Locate the cell with the specified text and output its [X, Y] center coordinate. 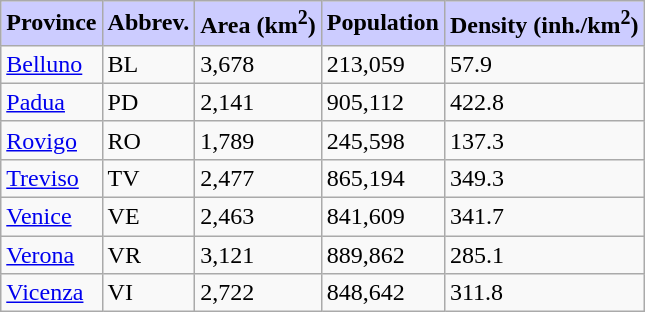
137.3 [544, 140]
RO [148, 140]
422.8 [544, 102]
311.8 [544, 293]
Population [382, 24]
Vicenza [52, 293]
Padua [52, 102]
848,642 [382, 293]
VR [148, 255]
VE [148, 217]
285.1 [544, 255]
889,862 [382, 255]
BL [148, 64]
905,112 [382, 102]
TV [148, 178]
865,194 [382, 178]
213,059 [382, 64]
1,789 [258, 140]
Rovigo [52, 140]
245,598 [382, 140]
Belluno [52, 64]
2,141 [258, 102]
2,463 [258, 217]
Venice [52, 217]
Abbrev. [148, 24]
PD [148, 102]
VI [148, 293]
349.3 [544, 178]
Area (km2) [258, 24]
341.7 [544, 217]
3,678 [258, 64]
Density (inh./km2) [544, 24]
2,722 [258, 293]
2,477 [258, 178]
Province [52, 24]
3,121 [258, 255]
57.9 [544, 64]
841,609 [382, 217]
Verona [52, 255]
Treviso [52, 178]
